Locate the cell with the specified text and output its (x, y) center coordinate. 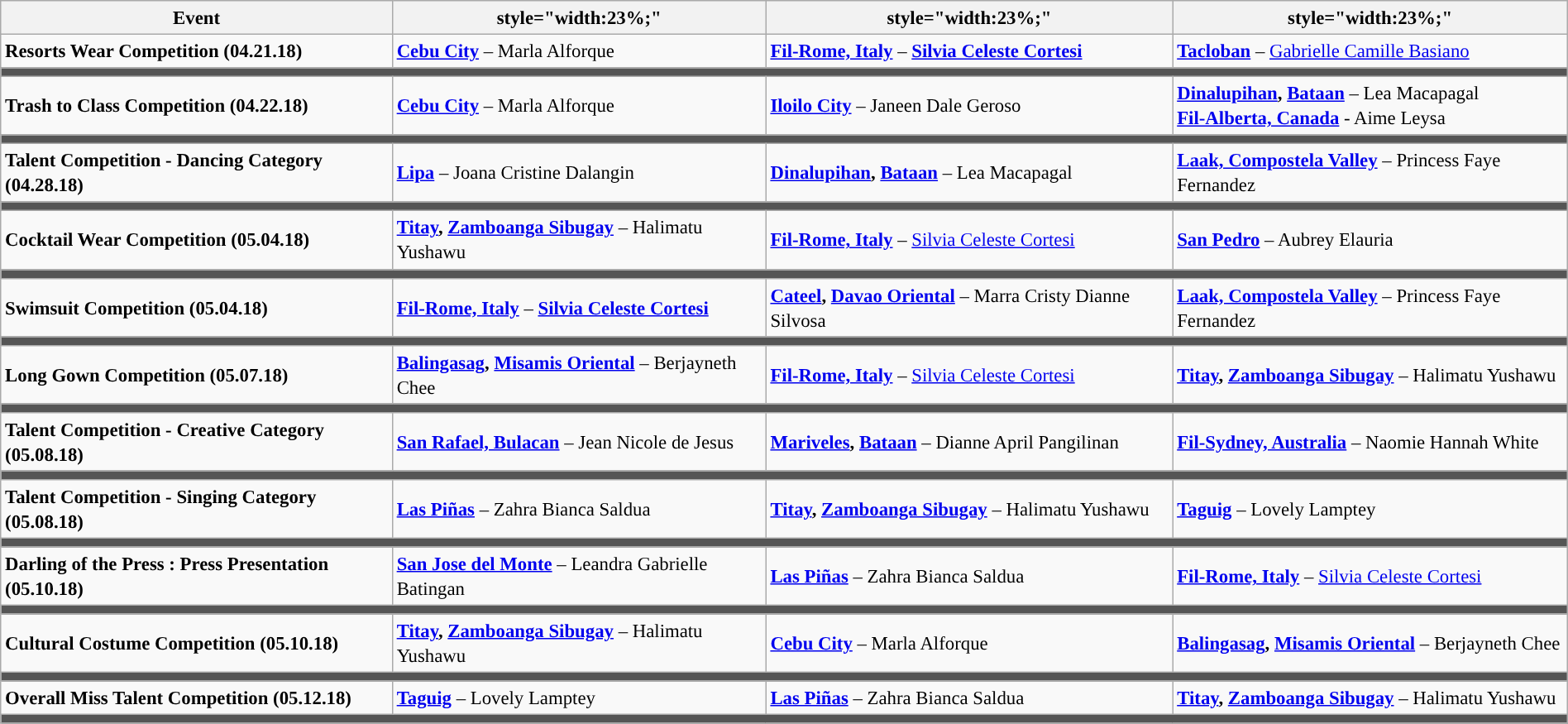
San Pedro – Aubrey Elauria (1370, 240)
Trash to Class Competition (04.22.18) (197, 106)
Fil-Sydney, Australia – Naomie Hannah White (1370, 442)
San Rafael, Bulacan – Jean Nicole de Jesus (579, 442)
Overall Miss Talent Competition (05.12.18) (197, 698)
Iloilo City – Janeen Dale Geroso (969, 106)
Talent Competition - Creative Category (05.08.18) (197, 442)
Tacloban – Gabrielle Camille Basiano (1370, 51)
Event (197, 18)
Lipa – Joana Cristine Dalangin (579, 174)
Cocktail Wear Competition (05.04.18) (197, 240)
San Jose del Monte – Leandra Gabrielle Batingan (579, 576)
Cultural Costume Competition (05.10.18) (197, 644)
Resorts Wear Competition (04.21.18) (197, 51)
Mariveles, Bataan – Dianne April Pangilinan (969, 442)
Swimsuit Competition (05.04.18) (197, 308)
Dinalupihan, Bataan – Lea Macapagal (969, 174)
Talent Competition - Singing Category (05.08.18) (197, 510)
Talent Competition - Dancing Category (04.28.18) (197, 174)
Dinalupihan, Bataan – Lea MacapagalFil-Alberta, Canada - Aime Leysa (1370, 106)
Long Gown Competition (05.07.18) (197, 374)
Cateel, Davao Oriental – Marra Cristy Dianne Silvosa (969, 308)
Darling of the Press : Press Presentation (05.10.18) (197, 576)
